Scan for the cell matching the given text and deliver its [x, y] coordinate at center. 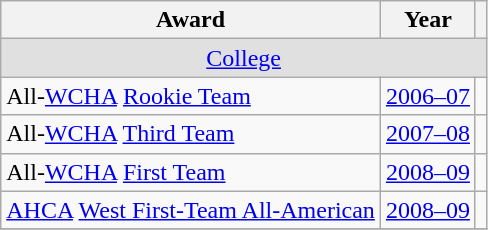
All-WCHA Rookie Team [191, 96]
All-WCHA Third Team [191, 134]
All-WCHA First Team [191, 172]
2006–07 [428, 96]
Year [428, 20]
AHCA West First-Team All-American [191, 210]
Award [191, 20]
2007–08 [428, 134]
College [244, 58]
